Return the [x, y] coordinate for the center point of the cell that contains the specified text.  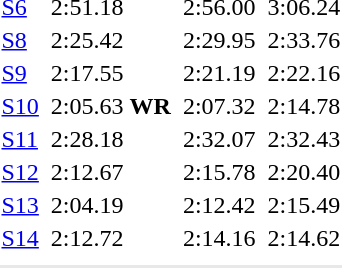
2:05.63 WR [110, 106]
S12 [20, 172]
2:07.32 [219, 106]
2:15.49 [304, 205]
2:15.78 [219, 172]
2:04.19 [110, 205]
2:28.18 [110, 139]
S10 [20, 106]
S8 [20, 40]
2:20.40 [304, 172]
2:33.76 [304, 40]
2:32.07 [219, 139]
S14 [20, 238]
2:14.78 [304, 106]
2:14.62 [304, 238]
2:32.43 [304, 139]
2:12.72 [110, 238]
S13 [20, 205]
2:12.42 [219, 205]
2:25.42 [110, 40]
2:22.16 [304, 73]
2:12.67 [110, 172]
S9 [20, 73]
2:29.95 [219, 40]
S11 [20, 139]
2:21.19 [219, 73]
2:17.55 [110, 73]
2:14.16 [219, 238]
